From the cell containing the given text, extract its center point as [X, Y] coordinate. 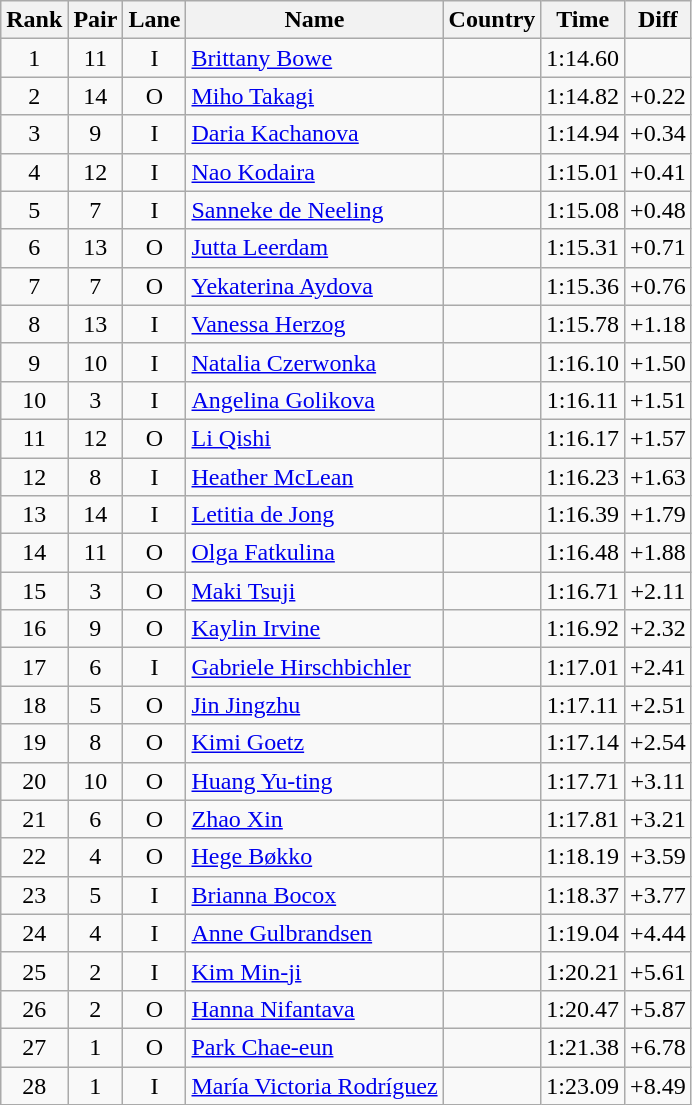
1:16.39 [583, 515]
1:16.92 [583, 629]
+1.57 [658, 438]
1:16.10 [583, 362]
+1.50 [658, 362]
+0.41 [658, 172]
+3.59 [658, 857]
25 [34, 971]
1:20.47 [583, 1009]
Pair [96, 20]
Sanneke de Neeling [314, 210]
+0.71 [658, 248]
1:16.48 [583, 553]
+5.61 [658, 971]
Time [583, 20]
Rank [34, 20]
+8.49 [658, 1085]
+3.11 [658, 781]
1:14.60 [583, 58]
1:17.01 [583, 667]
1:17.71 [583, 781]
Zhao Xin [314, 819]
María Victoria Rodríguez [314, 1085]
1:18.19 [583, 857]
Daria Kachanova [314, 134]
20 [34, 781]
Brianna Bocox [314, 895]
15 [34, 591]
+1.63 [658, 477]
Vanessa Herzog [314, 324]
16 [34, 629]
1:23.09 [583, 1085]
1:19.04 [583, 933]
Country [492, 20]
+2.51 [658, 705]
Kaylin Irvine [314, 629]
+0.76 [658, 286]
+0.22 [658, 96]
26 [34, 1009]
Olga Fatkulina [314, 553]
+2.41 [658, 667]
Lane [154, 20]
+2.54 [658, 743]
Jutta Leerdam [314, 248]
Maki Tsuji [314, 591]
1:17.14 [583, 743]
Diff [658, 20]
22 [34, 857]
1:16.71 [583, 591]
Anne Gulbrandsen [314, 933]
+3.21 [658, 819]
+6.78 [658, 1047]
+1.88 [658, 553]
28 [34, 1085]
Kim Min-ji [314, 971]
1:18.37 [583, 895]
1:16.17 [583, 438]
1:15.78 [583, 324]
19 [34, 743]
27 [34, 1047]
1:15.36 [583, 286]
Nao Kodaira [314, 172]
1:21.38 [583, 1047]
+1.51 [658, 400]
21 [34, 819]
1:16.23 [583, 477]
23 [34, 895]
Hanna Nifantava [314, 1009]
Jin Jingzhu [314, 705]
+0.48 [658, 210]
+1.18 [658, 324]
1:14.82 [583, 96]
1:15.01 [583, 172]
1:17.11 [583, 705]
+1.79 [658, 515]
1:20.21 [583, 971]
Heather McLean [314, 477]
Li Qishi [314, 438]
Huang Yu-ting [314, 781]
Kimi Goetz [314, 743]
1:15.08 [583, 210]
1:15.31 [583, 248]
Natalia Czerwonka [314, 362]
1:16.11 [583, 400]
Park Chae-eun [314, 1047]
1:17.81 [583, 819]
Yekaterina Aydova [314, 286]
+5.87 [658, 1009]
+3.77 [658, 895]
24 [34, 933]
+0.34 [658, 134]
Gabriele Hirschbichler [314, 667]
1:14.94 [583, 134]
Name [314, 20]
17 [34, 667]
Angelina Golikova [314, 400]
+4.44 [658, 933]
Hege Bøkko [314, 857]
Brittany Bowe [314, 58]
18 [34, 705]
Miho Takagi [314, 96]
+2.11 [658, 591]
Letitia de Jong [314, 515]
+2.32 [658, 629]
